Capture the cell that displays the provided text and extract its (x, y) central coordinate. 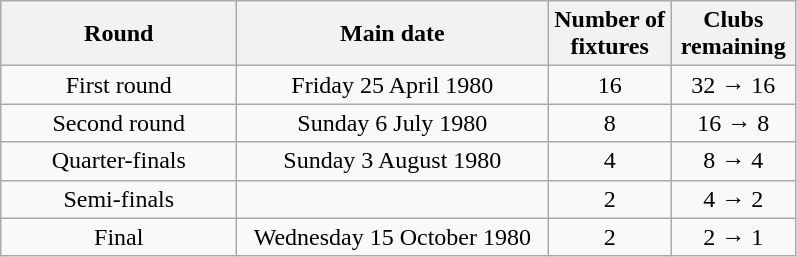
Quarter-finals (119, 161)
Final (119, 237)
Sunday 3 August 1980 (392, 161)
2 → 1 (733, 237)
4 → 2 (733, 199)
Second round (119, 123)
32 → 16 (733, 85)
16 (610, 85)
Sunday 6 July 1980 (392, 123)
8 → 4 (733, 161)
Semi-finals (119, 199)
Wednesday 15 October 1980 (392, 237)
Round (119, 34)
Clubs remaining (733, 34)
Friday 25 April 1980 (392, 85)
16 → 8 (733, 123)
8 (610, 123)
Main date (392, 34)
Number of fixtures (610, 34)
4 (610, 161)
First round (119, 85)
